Return the (X, Y) coordinate for the center point of the cell that contains the specified text.  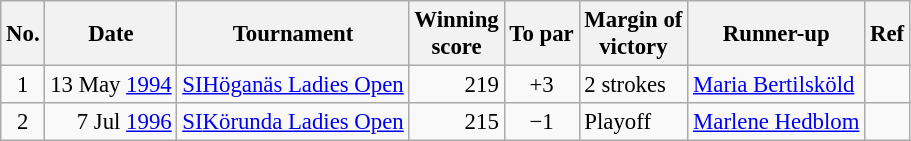
−1 (542, 122)
Winningscore (456, 34)
219 (456, 85)
Maria Bertilsköld (776, 85)
To par (542, 34)
+3 (542, 85)
13 May 1994 (111, 85)
1 (23, 85)
7 Jul 1996 (111, 122)
No. (23, 34)
Playoff (634, 122)
2 strokes (634, 85)
Tournament (293, 34)
Runner-up (776, 34)
215 (456, 122)
Marlene Hedblom (776, 122)
Ref (888, 34)
2 (23, 122)
SIKörunda Ladies Open (293, 122)
SIHöganäs Ladies Open (293, 85)
Date (111, 34)
Margin ofvictory (634, 34)
